Return [x, y] of the center of cell containing provided text 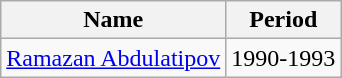
1990-1993 [284, 58]
Ramazan Abdulatipov [114, 58]
Period [284, 20]
Name [114, 20]
